Provide the [x, y] coordinate of the cell's center where the given text is located.  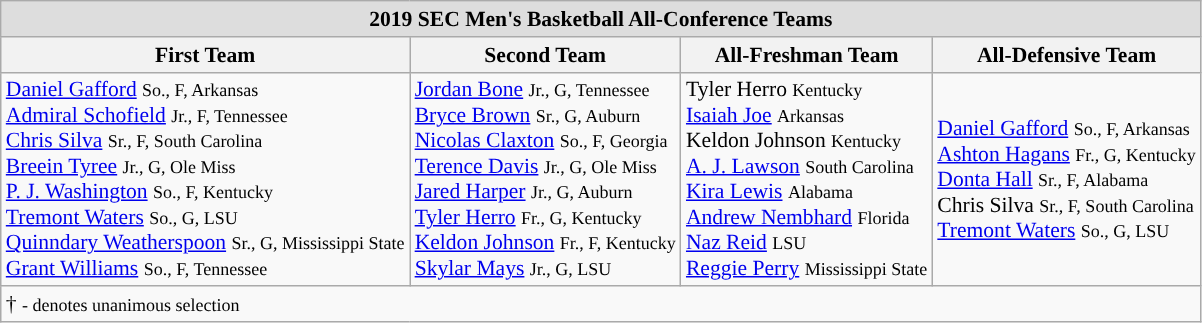
All-Defensive Team [1066, 55]
Second Team [546, 55]
† - denotes unanimous selection [601, 305]
First Team [206, 55]
Daniel Gafford So., F, ArkansasAshton Hagans Fr., G, KentuckyDonta Hall Sr., F, AlabamaChris Silva Sr., F, South CarolinaTremont Waters So., G, LSU [1066, 179]
All-Freshman Team [806, 55]
2019 SEC Men's Basketball All-Conference Teams [601, 19]
